Return the [x, y] coordinate for the center point of the cell that contains the specified text.  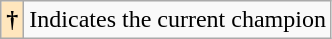
† [12, 20]
Indicates the current champion [178, 20]
